Find where the given text appears and provide that cell's center as (X, Y) coordinate. 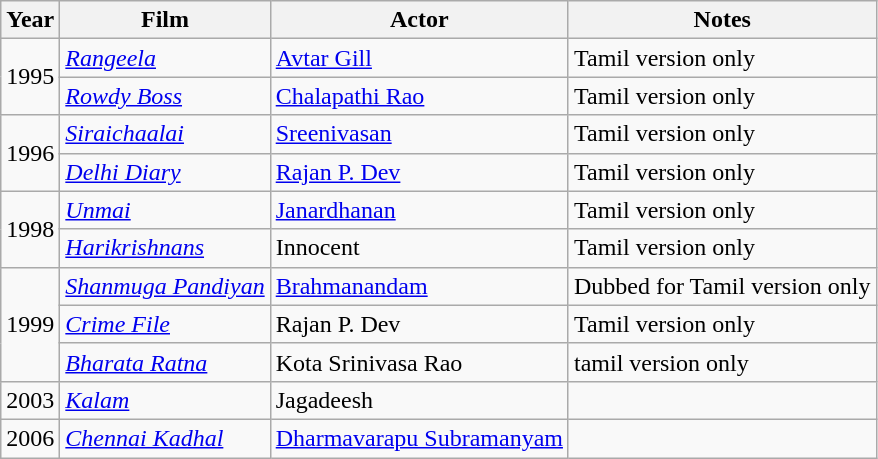
Chennai Kadhal (165, 438)
tamil version only (722, 362)
Brahmanandam (419, 286)
Bharata Ratna (165, 362)
Film (165, 20)
1995 (30, 77)
1996 (30, 153)
Jagadeesh (419, 400)
Rowdy Boss (165, 96)
Chalapathi Rao (419, 96)
Dubbed for Tamil version only (722, 286)
Sreenivasan (419, 134)
Harikrishnans (165, 248)
Innocent (419, 248)
Kota Srinivasa Rao (419, 362)
Dharmavarapu Subramanyam (419, 438)
2003 (30, 400)
Notes (722, 20)
Janardhanan (419, 210)
1999 (30, 324)
Year (30, 20)
Rangeela (165, 58)
Crime File (165, 324)
1998 (30, 229)
Avtar Gill (419, 58)
Siraichaalai (165, 134)
Kalam (165, 400)
2006 (30, 438)
Unmai (165, 210)
Actor (419, 20)
Shanmuga Pandiyan (165, 286)
Delhi Diary (165, 172)
